Scan for the cell matching the given text and deliver its (x, y) coordinate at center. 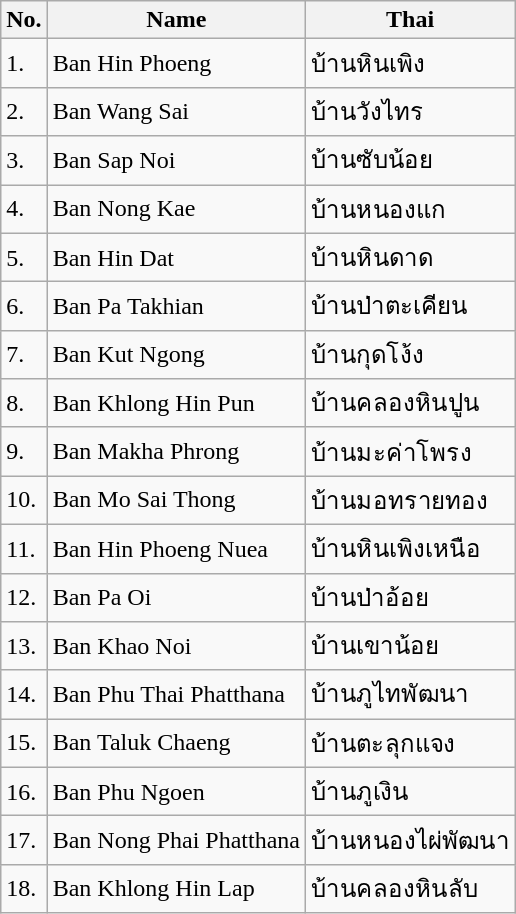
Ban Phu Ngoen (176, 792)
9. (24, 452)
Ban Khlong Hin Lap (176, 888)
Ban Taluk Chaeng (176, 744)
3. (24, 160)
16. (24, 792)
Ban Wang Sai (176, 112)
บ้านเขาน้อย (410, 646)
Ban Pa Oi (176, 598)
Ban Khlong Hin Pun (176, 404)
บ้านหนองแก (410, 208)
บ้านมะค่าโพรง (410, 452)
8. (24, 404)
Ban Sap Noi (176, 160)
7. (24, 354)
บ้านหินดาด (410, 258)
10. (24, 500)
Ban Hin Dat (176, 258)
Name (176, 20)
5. (24, 258)
2. (24, 112)
Ban Nong Phai Phatthana (176, 840)
บ้านหินเพิงเหนือ (410, 548)
No. (24, 20)
4. (24, 208)
1. (24, 64)
บ้านหนองไผ่พัฒนา (410, 840)
บ้านคลองหินปูน (410, 404)
15. (24, 744)
18. (24, 888)
13. (24, 646)
บ้านมอทรายทอง (410, 500)
Ban Phu Thai Phatthana (176, 694)
บ้านป่าอ้อย (410, 598)
Ban Makha Phrong (176, 452)
บ้านคลองหินลับ (410, 888)
บ้านหินเพิง (410, 64)
บ้านวังไทร (410, 112)
Ban Nong Kae (176, 208)
บ้านภูเงิน (410, 792)
14. (24, 694)
บ้านภูไทพัฒนา (410, 694)
Thai (410, 20)
บ้านตะลุกแจง (410, 744)
Ban Pa Takhian (176, 306)
11. (24, 548)
Ban Mo Sai Thong (176, 500)
บ้านกุดโง้ง (410, 354)
Ban Kut Ngong (176, 354)
17. (24, 840)
12. (24, 598)
Ban Hin Phoeng Nuea (176, 548)
6. (24, 306)
บ้านซับน้อย (410, 160)
Ban Hin Phoeng (176, 64)
Ban Khao Noi (176, 646)
บ้านป่าตะเคียน (410, 306)
